From the cell containing the given text, extract its center point as (x, y) coordinate. 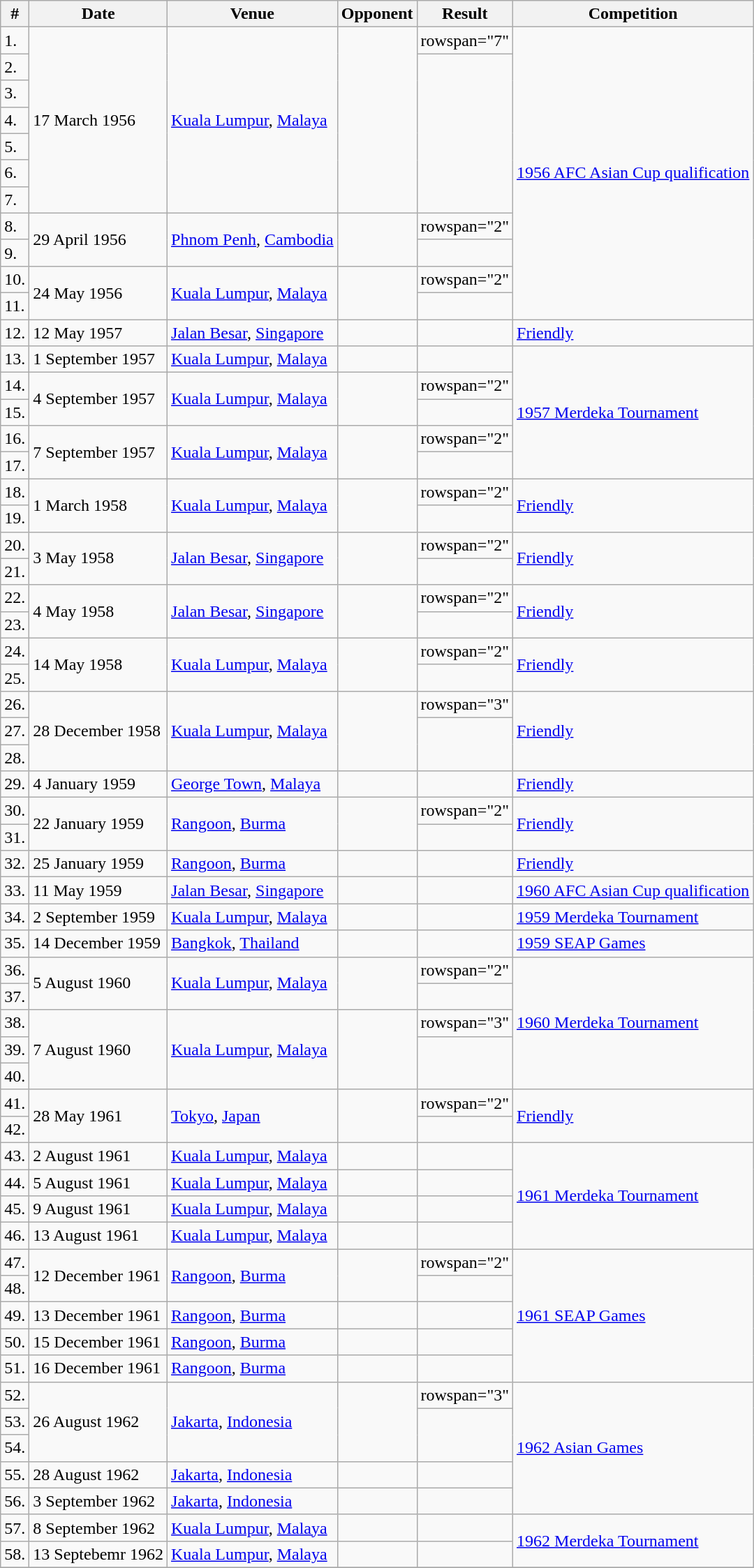
38. (15, 1023)
Venue (253, 14)
40. (15, 1076)
3 September 1962 (98, 1501)
Tokyo, Japan (253, 1116)
8 September 1962 (98, 1528)
3. (15, 94)
1962 Merdeka Tournament (633, 1541)
35. (15, 943)
28. (15, 757)
25 January 1959 (98, 864)
Result (465, 14)
1956 AFC Asian Cup qualification (633, 173)
15. (15, 412)
14. (15, 386)
24 May 1956 (98, 292)
29. (15, 784)
12 December 1961 (98, 1276)
28 December 1958 (98, 731)
22. (15, 598)
2 September 1959 (98, 917)
33. (15, 890)
10. (15, 279)
Competition (633, 14)
30. (15, 811)
41. (15, 1103)
23. (15, 625)
19. (15, 518)
49. (15, 1315)
16 December 1961 (98, 1368)
54. (15, 1448)
52. (15, 1395)
3 May 1958 (98, 558)
48. (15, 1289)
2 August 1961 (98, 1156)
1962 Asian Games (633, 1448)
18. (15, 492)
9. (15, 253)
24. (15, 651)
1960 AFC Asian Cup qualification (633, 890)
1. (15, 40)
11. (15, 306)
20. (15, 545)
9 August 1961 (98, 1209)
1 September 1957 (98, 359)
37. (15, 996)
7 September 1957 (98, 452)
27. (15, 731)
14 December 1959 (98, 943)
17. (15, 465)
8. (15, 226)
13 Septebemr 1962 (98, 1554)
George Town, Malaya (253, 784)
15 December 1961 (98, 1342)
58. (15, 1554)
47. (15, 1262)
5 August 1961 (98, 1183)
39. (15, 1050)
45. (15, 1209)
1961 Merdeka Tournament (633, 1195)
17 March 1956 (98, 120)
21. (15, 572)
rowspan="7" (465, 40)
Date (98, 14)
50. (15, 1342)
22 January 1959 (98, 824)
51. (15, 1368)
57. (15, 1528)
1960 Merdeka Tournament (633, 1023)
Opponent (377, 14)
13 August 1961 (98, 1236)
1 March 1958 (98, 505)
4. (15, 120)
6. (15, 173)
2. (15, 67)
26. (15, 704)
36. (15, 970)
# (15, 14)
14 May 1958 (98, 664)
28 August 1962 (98, 1474)
12 May 1957 (98, 333)
13. (15, 359)
4 January 1959 (98, 784)
5 August 1960 (98, 983)
56. (15, 1501)
Phnom Penh, Cambodia (253, 239)
11 May 1959 (98, 890)
4 September 1957 (98, 399)
31. (15, 837)
7. (15, 200)
4 May 1958 (98, 611)
55. (15, 1474)
29 April 1956 (98, 239)
34. (15, 917)
7 August 1960 (98, 1050)
1957 Merdeka Tournament (633, 412)
13 December 1961 (98, 1315)
5. (15, 147)
53. (15, 1421)
32. (15, 864)
46. (15, 1236)
12. (15, 333)
1959 Merdeka Tournament (633, 917)
1959 SEAP Games (633, 943)
43. (15, 1156)
1961 SEAP Games (633, 1315)
42. (15, 1129)
44. (15, 1183)
16. (15, 439)
26 August 1962 (98, 1421)
25. (15, 678)
28 May 1961 (98, 1116)
Bangkok, Thailand (253, 943)
